Find where the given text appears and provide that cell's center as (X, Y) coordinate. 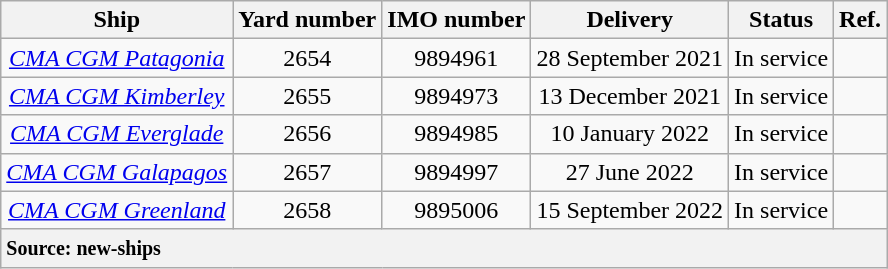
CMA CGM Greenland (117, 210)
Yard number (308, 20)
28 September 2021 (630, 58)
CMA CGM Patagonia (117, 58)
Ship (117, 20)
2657 (308, 172)
9894985 (456, 134)
Ref. (860, 20)
2658 (308, 210)
9894961 (456, 58)
15 September 2022 (630, 210)
2656 (308, 134)
Source: new-ships (444, 248)
2654 (308, 58)
CMA CGM Kimberley (117, 96)
9894997 (456, 172)
IMO number (456, 20)
Status (782, 20)
27 June 2022 (630, 172)
9894973 (456, 96)
2655 (308, 96)
CMA CGM Everglade (117, 134)
10 January 2022 (630, 134)
13 December 2021 (630, 96)
Delivery (630, 20)
9895006 (456, 210)
CMA CGM Galapagos (117, 172)
